Find where the given text appears and provide that cell's center as (x, y) coordinate. 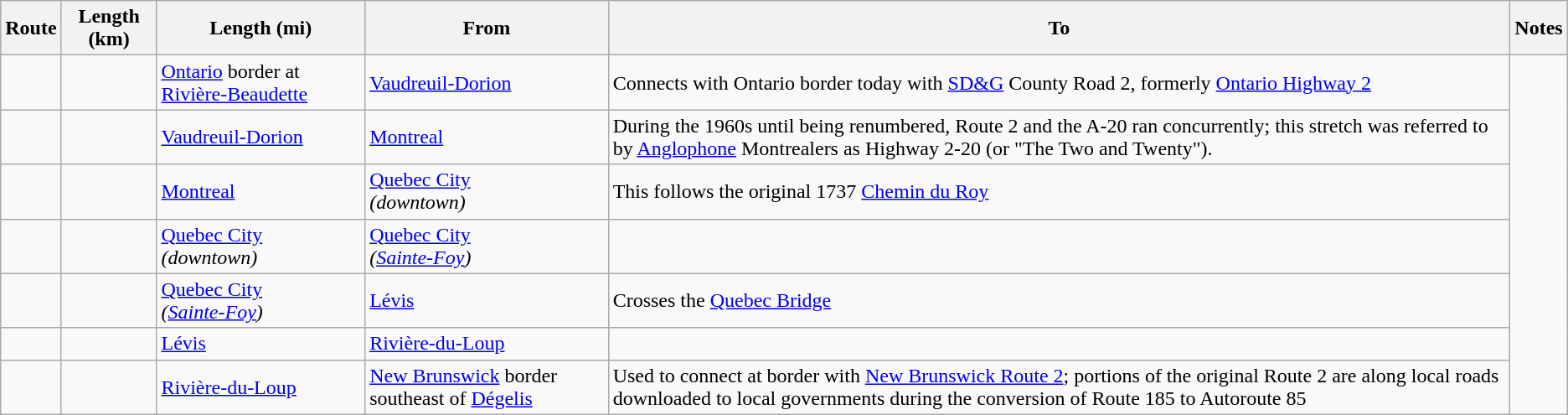
Route (31, 29)
Length (mi) (261, 29)
Notes (1539, 29)
This follows the original 1737 Chemin du Roy (1059, 191)
New Brunswick border southeast of Dégelis (487, 387)
Ontario border at Rivière-Beaudette (261, 82)
To (1059, 29)
From (487, 29)
Crosses the Quebec Bridge (1059, 300)
Connects with Ontario border today with SD&G County Road 2, formerly Ontario Highway 2 (1059, 82)
Length (km) (109, 29)
